Return [X, Y] of the center of cell containing provided text 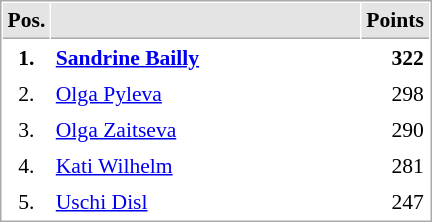
Olga Zaitseva [206, 129]
3. [26, 129]
281 [396, 165]
Uschi Disl [206, 201]
4. [26, 165]
Pos. [26, 21]
2. [26, 93]
Kati Wilhelm [206, 165]
Olga Pyleva [206, 93]
Points [396, 21]
5. [26, 201]
322 [396, 57]
247 [396, 201]
290 [396, 129]
Sandrine Bailly [206, 57]
1. [26, 57]
298 [396, 93]
